Return the [X, Y] coordinate for the center point of the cell that contains the specified text.  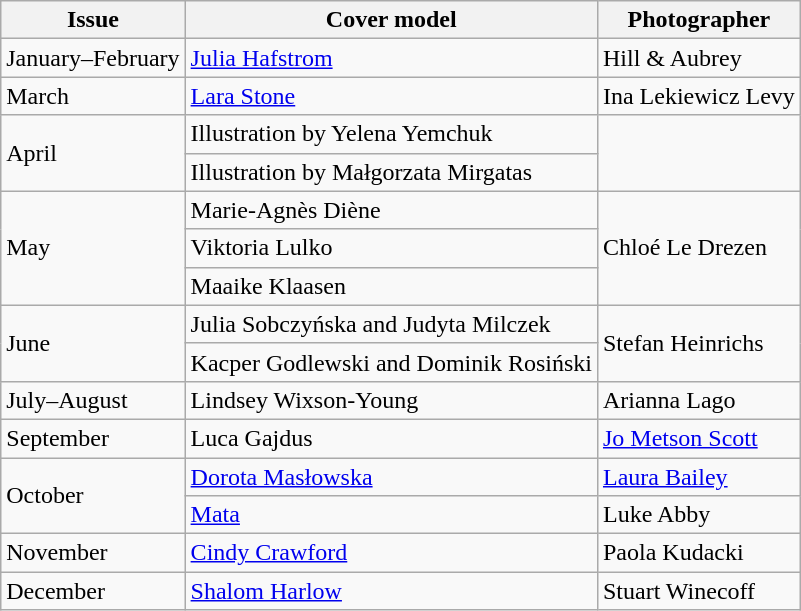
Illustration by Yelena Yemchuk [391, 134]
Jo Metson Scott [698, 438]
Stuart Winecoff [698, 591]
Hill & Aubrey [698, 58]
Julia Sobczyńska and Judyta Milczek [391, 324]
Stefan Heinrichs [698, 343]
Paola Kudacki [698, 553]
Luca Gajdus [391, 438]
Lara Stone [391, 96]
December [93, 591]
Illustration by Małgorzata Mirgatas [391, 172]
November [93, 553]
Mata [391, 515]
Cindy Crawford [391, 553]
September [93, 438]
July–August [93, 400]
Ina Lekiewicz Levy [698, 96]
October [93, 496]
Julia Hafstrom [391, 58]
Dorota Masłowska [391, 477]
Chloé Le Drezen [698, 248]
Arianna Lago [698, 400]
Photographer [698, 20]
April [93, 153]
Marie-Agnès Diène [391, 210]
June [93, 343]
January–February [93, 58]
Viktoria Lulko [391, 248]
Cover model [391, 20]
Shalom Harlow [391, 591]
Lindsey Wixson-Young [391, 400]
Laura Bailey [698, 477]
Issue [93, 20]
Maaike Klaasen [391, 286]
Kacper Godlewski and Dominik Rosiński [391, 362]
March [93, 96]
Luke Abby [698, 515]
May [93, 248]
